From the cell containing the given text, extract its center point as [x, y] coordinate. 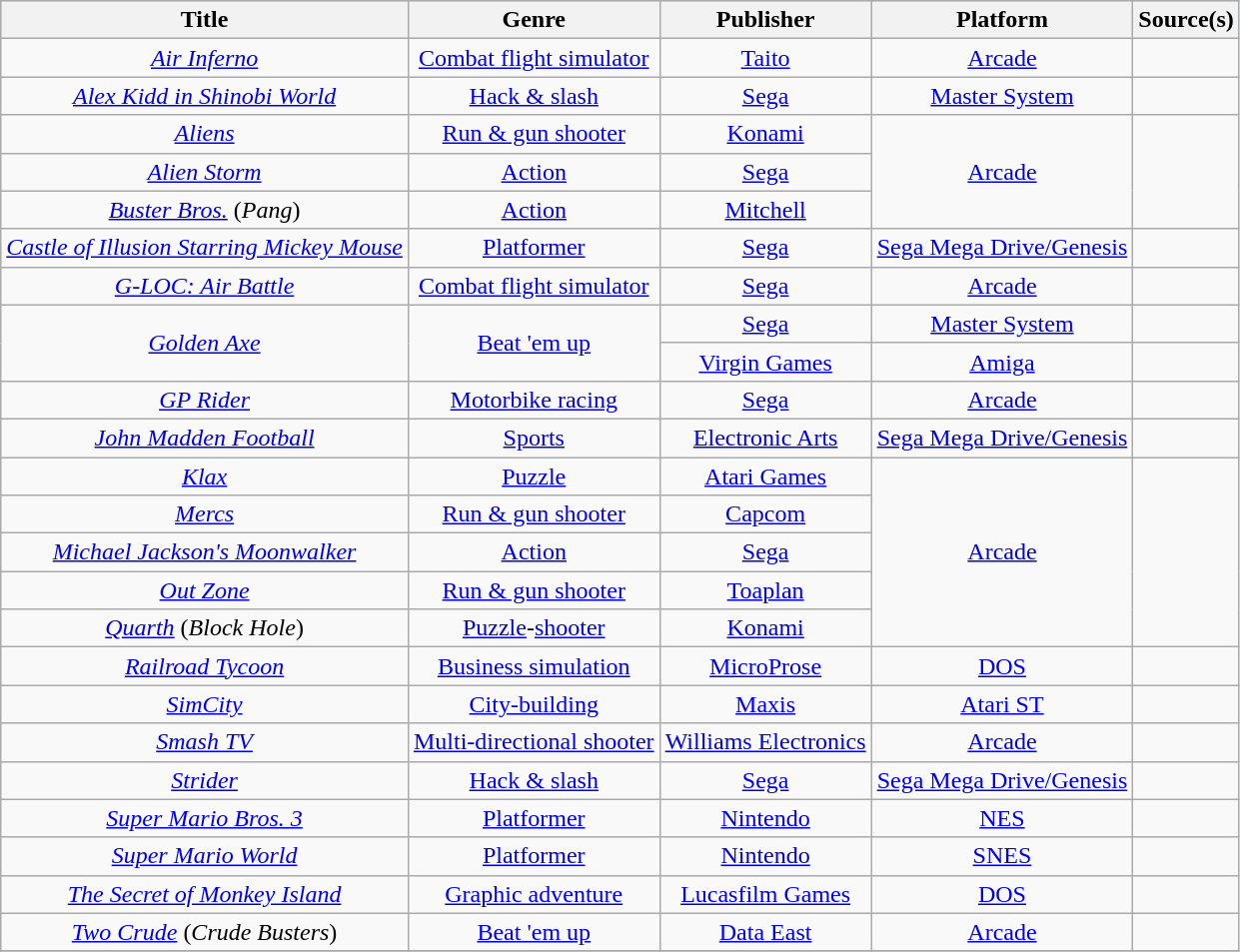
Golden Axe [205, 343]
Electronic Arts [765, 438]
Aliens [205, 134]
GP Rider [205, 400]
Alien Storm [205, 172]
Smash TV [205, 742]
Strider [205, 780]
Super Mario Bros. 3 [205, 818]
Lucasfilm Games [765, 894]
Data East [765, 932]
Maxis [765, 704]
Air Inferno [205, 58]
Klax [205, 476]
Atari Games [765, 476]
The Secret of Monkey Island [205, 894]
Buster Bros. (Pang) [205, 210]
Railroad Tycoon [205, 666]
Sports [534, 438]
City-building [534, 704]
Publisher [765, 20]
Motorbike racing [534, 400]
Graphic adventure [534, 894]
Williams Electronics [765, 742]
Amiga [1002, 362]
Puzzle [534, 476]
MicroProse [765, 666]
Multi-directional shooter [534, 742]
SimCity [205, 704]
G-LOC: Air Battle [205, 286]
Virgin Games [765, 362]
Michael Jackson's Moonwalker [205, 552]
Two Crude (Crude Busters) [205, 932]
Castle of Illusion Starring Mickey Mouse [205, 248]
Capcom [765, 514]
Mercs [205, 514]
Title [205, 20]
Platform [1002, 20]
Out Zone [205, 590]
Business simulation [534, 666]
Taito [765, 58]
John Madden Football [205, 438]
Super Mario World [205, 856]
Mitchell [765, 210]
Atari ST [1002, 704]
NES [1002, 818]
Quarth (Block Hole) [205, 628]
Toaplan [765, 590]
Puzzle-shooter [534, 628]
SNES [1002, 856]
Source(s) [1187, 20]
Alex Kidd in Shinobi World [205, 96]
Genre [534, 20]
